Search for the cell housing the specified text and yield its (x, y) center coordinate. 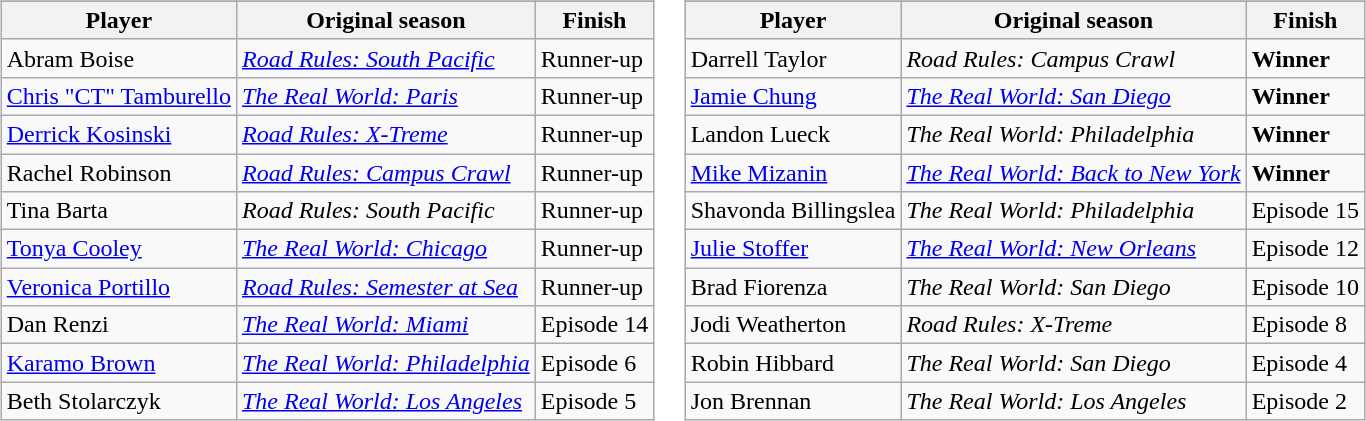
Abram Boise (118, 58)
The Real World: New Orleans (1074, 249)
Jamie Chung (793, 96)
Road Rules: Semester at Sea (386, 287)
Mike Mizanin (793, 173)
Julie Stoffer (793, 249)
Episode 2 (1305, 401)
Episode 14 (594, 325)
Jodi Weatherton (793, 325)
Derrick Kosinski (118, 134)
Dan Renzi (118, 325)
Episode 12 (1305, 249)
Darrell Taylor (793, 58)
Shavonda Billingslea (793, 211)
Episode 5 (594, 401)
Tina Barta (118, 211)
Rachel Robinson (118, 173)
Episode 4 (1305, 363)
Brad Fiorenza (793, 287)
Landon Lueck (793, 134)
Episode 6 (594, 363)
The Real World: Miami (386, 325)
Episode 15 (1305, 211)
The Real World: Chicago (386, 249)
Episode 10 (1305, 287)
Jon Brennan (793, 401)
Karamo Brown (118, 363)
Beth Stolarczyk (118, 401)
Chris "CT" Tamburello (118, 96)
Robin Hibbard (793, 363)
The Real World: Back to New York (1074, 173)
Tonya Cooley (118, 249)
Episode 8 (1305, 325)
The Real World: Paris (386, 96)
Veronica Portillo (118, 287)
